For the text-containing cell, return its midpoint in [x, y] coordinate format. 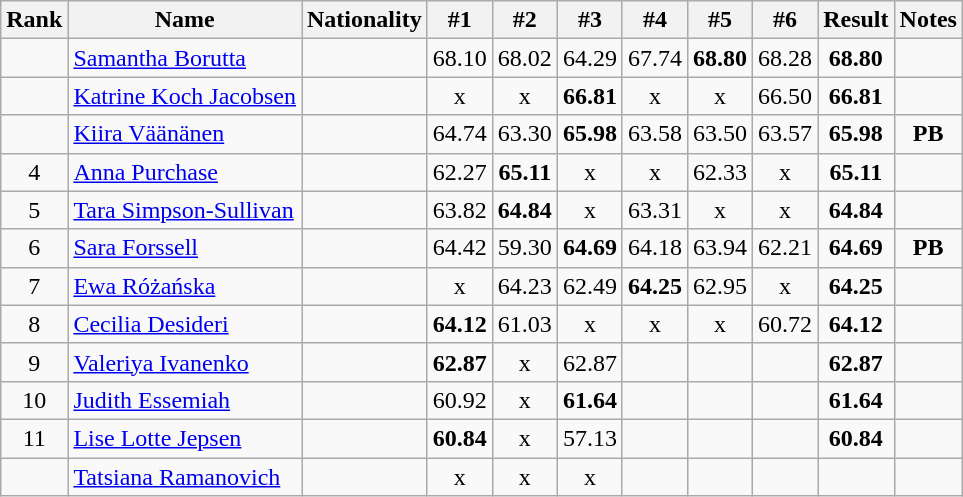
64.18 [654, 248]
#2 [524, 20]
63.58 [654, 134]
61.03 [524, 324]
68.10 [460, 58]
62.95 [720, 286]
Katrine Koch Jacobsen [185, 96]
Cecilia Desideri [185, 324]
#6 [786, 20]
#1 [460, 20]
68.02 [524, 58]
Samantha Borutta [185, 58]
Ewa Różańska [185, 286]
62.27 [460, 172]
59.30 [524, 248]
Kiira Väänänen [185, 134]
7 [34, 286]
68.28 [786, 58]
60.72 [786, 324]
67.74 [654, 58]
Name [185, 20]
63.82 [460, 210]
64.29 [590, 58]
57.13 [590, 438]
Anna Purchase [185, 172]
63.50 [720, 134]
Result [856, 20]
Lise Lotte Jepsen [185, 438]
66.50 [786, 96]
4 [34, 172]
5 [34, 210]
Sara Forssell [185, 248]
63.31 [654, 210]
63.57 [786, 134]
Rank [34, 20]
64.42 [460, 248]
62.33 [720, 172]
#4 [654, 20]
63.94 [720, 248]
Tara Simpson-Sullivan [185, 210]
62.49 [590, 286]
11 [34, 438]
63.30 [524, 134]
8 [34, 324]
Tatsiana Ramanovich [185, 477]
6 [34, 248]
Nationality [365, 20]
Valeriya Ivanenko [185, 362]
#3 [590, 20]
Judith Essemiah [185, 400]
60.92 [460, 400]
#5 [720, 20]
9 [34, 362]
64.74 [460, 134]
10 [34, 400]
Notes [928, 20]
64.23 [524, 286]
62.21 [786, 248]
